Locate the cell with the specified text and output its (x, y) center coordinate. 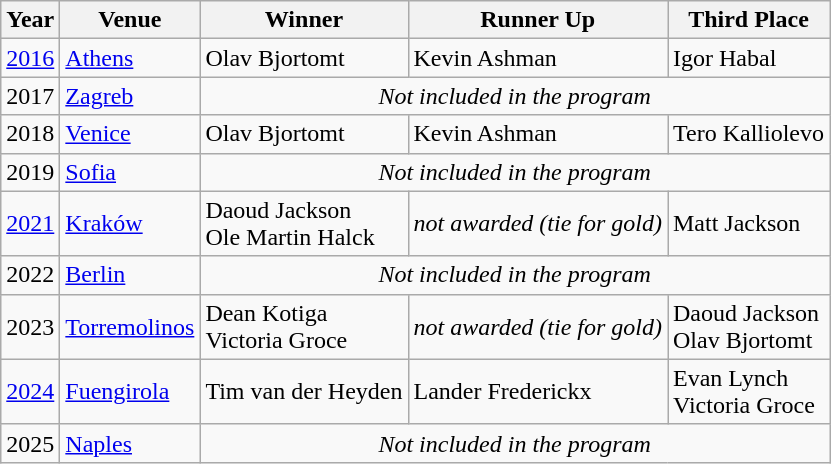
Matt Jackson (749, 224)
Venue (130, 20)
Daoud Jackson Ole Martin Halck (304, 224)
Berlin (130, 275)
Igor Habal (749, 58)
Year (30, 20)
Naples (130, 443)
Tero Kalliolevo (749, 134)
Evan Lynch Victoria Groce (749, 392)
Fuengirola (130, 392)
Winner (304, 20)
Lander Frederickx (538, 392)
Kraków (130, 224)
2021 (30, 224)
Torremolinos (130, 326)
Daoud Jackson Olav Bjortomt (749, 326)
2022 (30, 275)
Zagreb (130, 96)
2023 (30, 326)
Third Place (749, 20)
Runner Up (538, 20)
Athens (130, 58)
Sofia (130, 172)
2024 (30, 392)
Venice (130, 134)
2019 (30, 172)
Tim van der Heyden (304, 392)
2017 (30, 96)
2016 (30, 58)
Dean Kotiga Victoria Groce (304, 326)
2025 (30, 443)
2018 (30, 134)
